Capture the cell that displays the provided text and extract its [x, y] central coordinate. 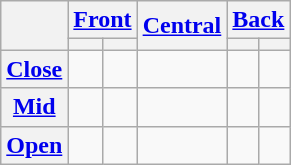
Close [34, 69]
Open [34, 145]
Back [258, 20]
Mid [34, 107]
Front [102, 20]
Central [182, 26]
